Identify which cell holds the provided text, then report its [x, y] central coordinate. 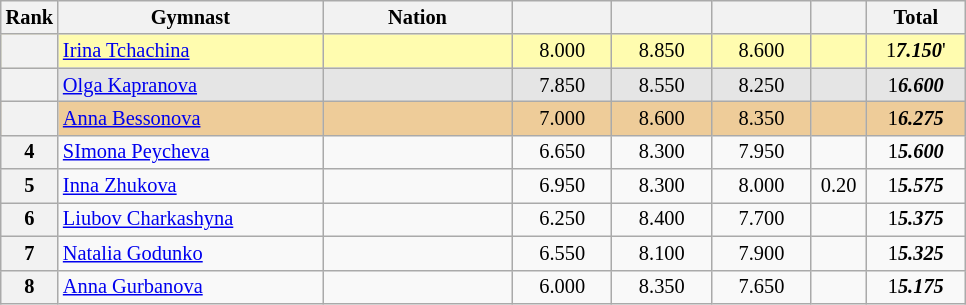
15.175 [916, 287]
8 [30, 287]
5 [30, 186]
6 [30, 219]
Liubov Charkashyna [190, 219]
7.950 [762, 152]
Anna Gurbanova [190, 287]
15.575 [916, 186]
4 [30, 152]
8.850 [662, 51]
Olga Kapranova [190, 85]
0.20 [838, 186]
8.250 [762, 85]
6.650 [562, 152]
8.400 [662, 219]
15.375 [916, 219]
6.550 [562, 253]
6.250 [562, 219]
Natalia Godunko [190, 253]
17.150' [916, 51]
7.650 [762, 287]
8.550 [662, 85]
15.325 [916, 253]
7.000 [562, 118]
16.275 [916, 118]
7.850 [562, 85]
Rank [30, 17]
7.700 [762, 219]
SImona Peycheva [190, 152]
7 [30, 253]
16.600 [916, 85]
8.100 [662, 253]
Irina Tchachina [190, 51]
6.000 [562, 287]
Total [916, 17]
Gymnast [190, 17]
7.900 [762, 253]
Inna Zhukova [190, 186]
15.600 [916, 152]
Nation [418, 17]
6.950 [562, 186]
Anna Bessonova [190, 118]
